Provide the [x, y] coordinate of the cell's center where the given text is located.  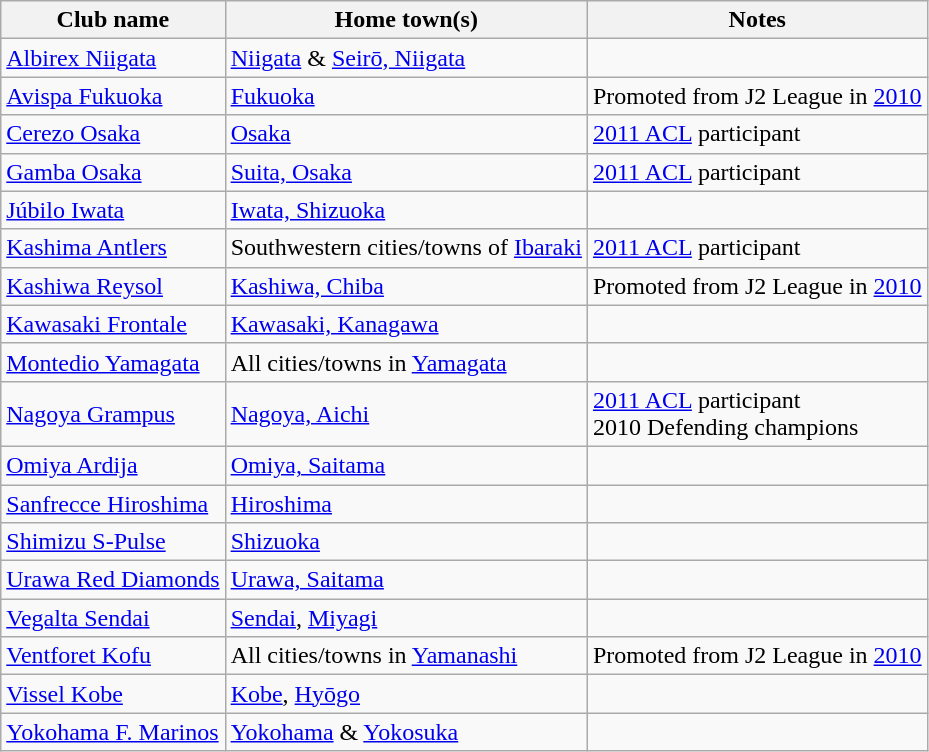
Gamba Osaka [113, 172]
Home town(s) [406, 20]
Shizuoka [406, 542]
All cities/towns in Yamanashi [406, 656]
Omiya, Saitama [406, 465]
Fukuoka [406, 96]
Kashiwa Reysol [113, 286]
Osaka [406, 134]
Kashiwa, Chiba [406, 286]
Kawasaki, Kanagawa [406, 324]
Niigata & Seirō, Niigata [406, 58]
Vissel Kobe [113, 694]
Omiya Ardija [113, 465]
Albirex Niigata [113, 58]
Notes [757, 20]
Nagoya Grampus [113, 414]
Avispa Fukuoka [113, 96]
Kashima Antlers [113, 248]
Vegalta Sendai [113, 618]
All cities/towns in Yamagata [406, 362]
Sanfrecce Hiroshima [113, 503]
Cerezo Osaka [113, 134]
Iwata, Shizuoka [406, 210]
Yokohama F. Marinos [113, 732]
Urawa Red Diamonds [113, 580]
Suita, Osaka [406, 172]
Júbilo Iwata [113, 210]
2011 ACL participant2010 Defending champions [757, 414]
Nagoya, Aichi [406, 414]
Montedio Yamagata [113, 362]
Sendai, Miyagi [406, 618]
Kawasaki Frontale [113, 324]
Shimizu S-Pulse [113, 542]
Kobe, Hyōgo [406, 694]
Hiroshima [406, 503]
Urawa, Saitama [406, 580]
Southwestern cities/towns of Ibaraki [406, 248]
Ventforet Kofu [113, 656]
Club name [113, 20]
Yokohama & Yokosuka [406, 732]
